Detect which cell encompasses the target text, then output its [x, y] center coordinate. 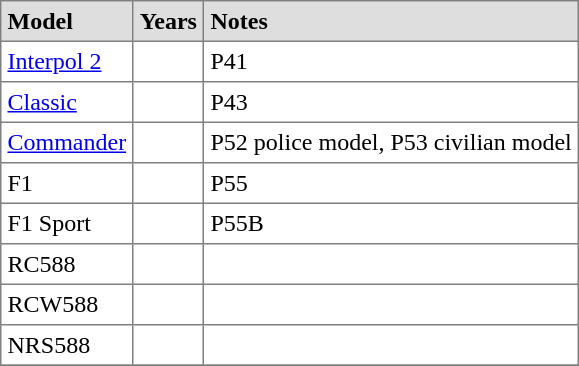
F1 Sport [67, 223]
Years [168, 21]
Notes [392, 21]
RC588 [67, 264]
Classic [67, 102]
Commander [67, 142]
Model [67, 21]
P43 [392, 102]
NRS588 [67, 345]
P41 [392, 61]
P55 [392, 183]
P52 police model, P53 civilian model [392, 142]
F1 [67, 183]
RCW588 [67, 304]
P55B [392, 223]
Interpol 2 [67, 61]
